For the text-containing cell, return its midpoint in [x, y] coordinate format. 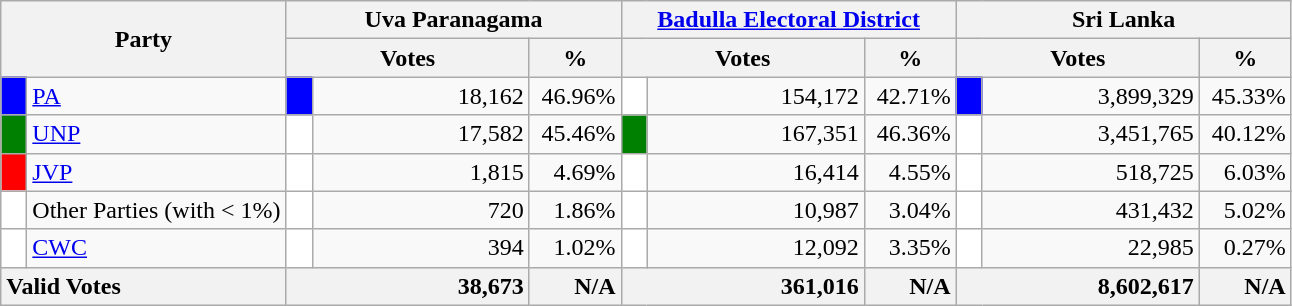
1,815 [420, 172]
167,351 [756, 134]
46.96% [575, 96]
38,673 [408, 286]
CWC [156, 248]
40.12% [1245, 134]
46.36% [910, 134]
4.55% [910, 172]
154,172 [756, 96]
42.71% [910, 96]
6.03% [1245, 172]
JVP [156, 172]
10,987 [756, 210]
16,414 [756, 172]
12,092 [756, 248]
Badulla Electoral District [788, 20]
361,016 [742, 286]
17,582 [420, 134]
4.69% [575, 172]
8,602,617 [1078, 286]
45.33% [1245, 96]
45.46% [575, 134]
Party [144, 39]
Valid Votes [144, 286]
18,162 [420, 96]
Uva Paranagama [454, 20]
3,451,765 [1090, 134]
Sri Lanka [1124, 20]
1.02% [575, 248]
720 [420, 210]
3.04% [910, 210]
PA [156, 96]
5.02% [1245, 210]
0.27% [1245, 248]
3,899,329 [1090, 96]
22,985 [1090, 248]
431,432 [1090, 210]
3.35% [910, 248]
UNP [156, 134]
518,725 [1090, 172]
Other Parties (with < 1%) [156, 210]
1.86% [575, 210]
394 [420, 248]
